Return (X, Y) of the center of cell containing provided text 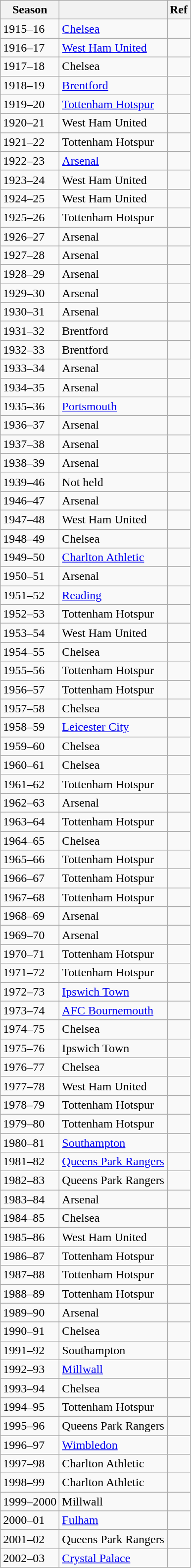
1925–26 (30, 217)
1997–98 (30, 1464)
1993–94 (30, 1388)
1924–25 (30, 198)
2000–01 (30, 1520)
1947–48 (30, 519)
1934–35 (30, 387)
1985–86 (30, 1237)
1996–97 (30, 1445)
1933–34 (30, 369)
1919–20 (30, 104)
1982–83 (30, 1181)
1926–27 (30, 237)
1950–51 (30, 576)
1959–60 (30, 746)
Crystal Palace (113, 1558)
1969–70 (30, 935)
1976–77 (30, 1067)
1946–47 (30, 501)
1968–69 (30, 916)
1965–66 (30, 860)
1990–91 (30, 1331)
1992–93 (30, 1369)
1932–33 (30, 350)
1967–68 (30, 897)
Season (30, 10)
2002–03 (30, 1558)
1935–36 (30, 406)
1994–95 (30, 1407)
1921–22 (30, 142)
1979–80 (30, 1124)
AFC Bournemouth (113, 1010)
1963–64 (30, 821)
1929–30 (30, 293)
1936–37 (30, 425)
1971–72 (30, 973)
Fulham (113, 1520)
1962–63 (30, 803)
1951–52 (30, 595)
Leicester City (113, 727)
1956–57 (30, 690)
1923–24 (30, 180)
1975–76 (30, 1048)
1949–50 (30, 558)
1995–96 (30, 1426)
2001–02 (30, 1539)
1920–21 (30, 123)
1953–54 (30, 633)
1927–28 (30, 255)
1960–61 (30, 765)
1966–67 (30, 878)
1931–32 (30, 331)
1983–84 (30, 1199)
1998–99 (30, 1483)
1978–79 (30, 1105)
1937–38 (30, 444)
1917–18 (30, 66)
Ref (179, 10)
1988–89 (30, 1294)
1973–74 (30, 1010)
1930–31 (30, 312)
1964–65 (30, 841)
1928–29 (30, 274)
1916–17 (30, 48)
1970–71 (30, 954)
1915–16 (30, 29)
1957–58 (30, 708)
1989–90 (30, 1313)
1984–85 (30, 1218)
1999–2000 (30, 1502)
1939–46 (30, 482)
1987–88 (30, 1275)
1918–19 (30, 85)
1977–78 (30, 1086)
1954–55 (30, 652)
1980–81 (30, 1142)
Not held (113, 482)
1938–39 (30, 463)
1961–62 (30, 784)
Portsmouth (113, 406)
1972–73 (30, 992)
1981–82 (30, 1162)
1974–75 (30, 1029)
Reading (113, 595)
1948–49 (30, 538)
1986–87 (30, 1256)
1991–92 (30, 1350)
1952–53 (30, 614)
Wimbledon (113, 1445)
1958–59 (30, 727)
1955–56 (30, 671)
1922–23 (30, 161)
